Output the (x, y) coordinate of the center of the cell containing the given text.  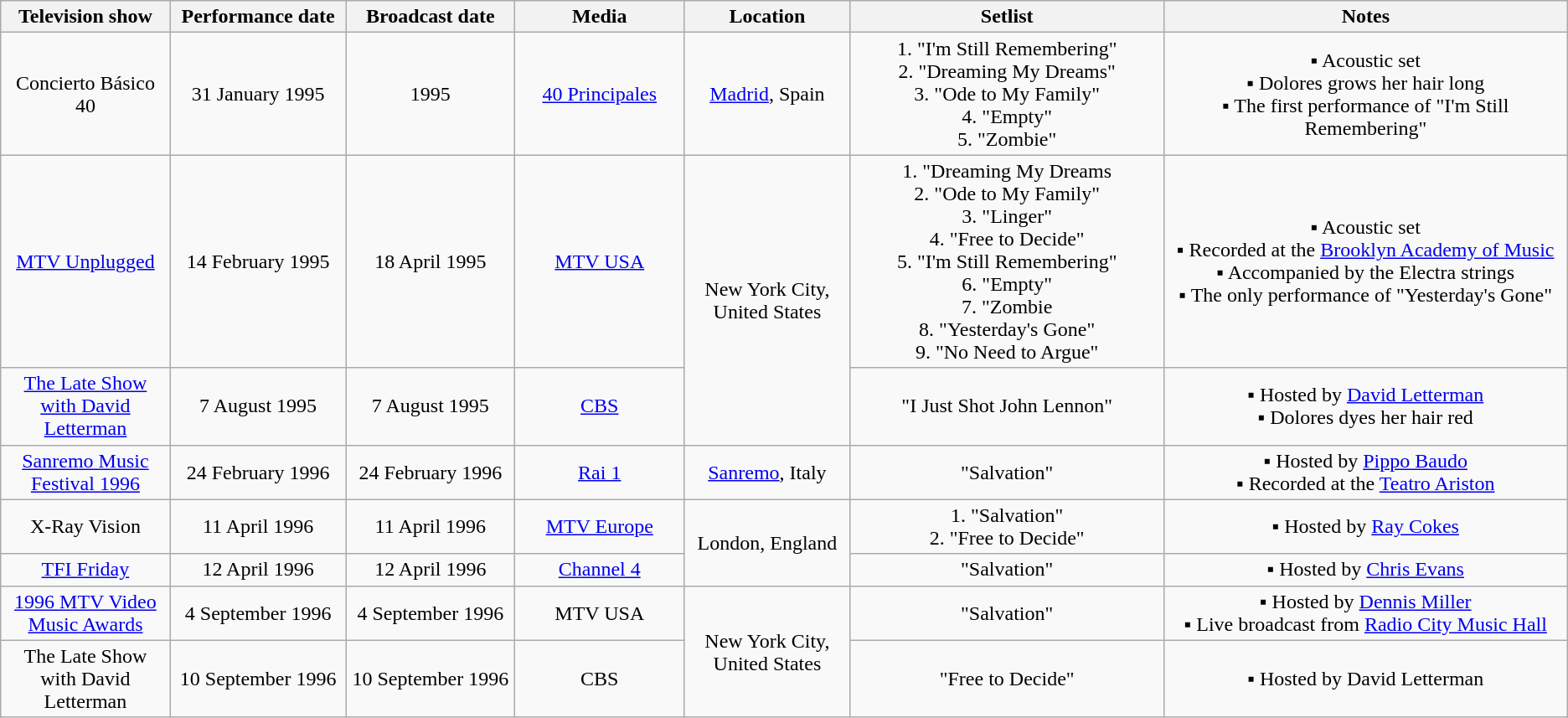
1995 (431, 94)
London, England (767, 543)
Channel 4 (600, 570)
Media (600, 17)
Madrid, Spain (767, 94)
MTV Europe (600, 526)
1. "I'm Still Remembering"2. "Dreaming My Dreams"3. "Ode to My Family"4. "Empty"5. "Zombie" (1007, 94)
14 February 1995 (258, 261)
▪ Hosted by David Letterman (1365, 679)
Performance date (258, 17)
Broadcast date (431, 17)
"I Just Shot John Lennon" (1007, 406)
Location (767, 17)
▪ Hosted by Dennis Miller▪ Live broadcast from Radio City Music Hall (1365, 613)
▪ Hosted by Chris Evans (1365, 570)
X-Ray Vision (85, 526)
Rai 1 (600, 473)
"Free to Decide" (1007, 679)
▪ Hosted by David Letterman▪ Dolores dyes her hair red (1365, 406)
▪ Acoustic set▪ Dolores grows her hair long▪ The first performance of "I'm Still Remembering" (1365, 94)
Sanremo Music Festival 1996 (85, 473)
Setlist (1007, 17)
18 April 1995 (431, 261)
Sanremo, Italy (767, 473)
1. "Salvation"2. "Free to Decide" (1007, 526)
Concierto Básico 40 (85, 94)
▪ Acoustic set▪ Recorded at the Brooklyn Academy of Music▪ Accompanied by the Electra strings▪ The only performance of "Yesterday's Gone" (1365, 261)
1996 MTV Video Music Awards (85, 613)
31 January 1995 (258, 94)
40 Principales (600, 94)
▪ Hosted by Pippo Baudo▪ Recorded at the Teatro Ariston (1365, 473)
TFI Friday (85, 570)
▪ Hosted by Ray Cokes (1365, 526)
Notes (1365, 17)
Television show (85, 17)
MTV Unplugged (85, 261)
